Return (X, Y) of the center of cell containing provided text 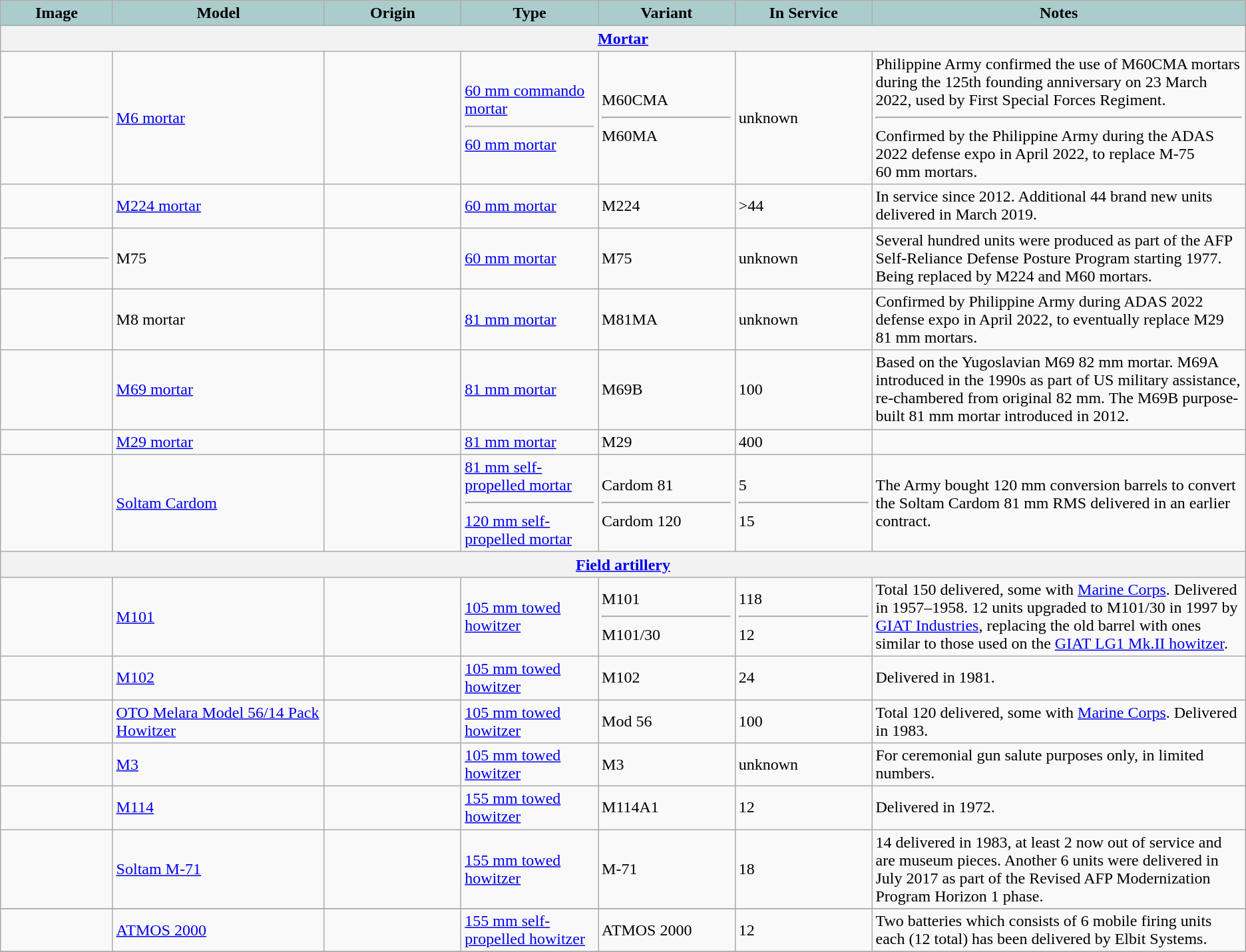
M69B (667, 390)
60 mm commando mortar60 mm mortar (530, 118)
Several hundred units were produced as part of the AFP Self-Reliance Defense Posture Program starting 1977. Being replaced by M224 and M60 mortars. (1058, 258)
Mod 56 (667, 721)
M-71 (667, 869)
Delivered in 1972. (1058, 808)
18 (803, 869)
M60CMAM60MA (667, 118)
Confirmed by Philippine Army during ADAS 2022 defense expo in April 2022, to eventually replace M29 81 mm mortars. (1058, 319)
For ceremonial gun salute purposes only, in limited numbers. (1058, 765)
M8 mortar (218, 319)
OTO Melara Model 56/14 Pack Howitzer (218, 721)
M81MA (667, 319)
M114 (218, 808)
Two batteries which consists of 6 mobile firing units each (12 total) has been delivered by Elbit Systems. (1058, 930)
Soltam M-71 (218, 869)
11812 (803, 616)
M29 (667, 442)
In service since 2012. Additional 44 brand new units delivered in March 2019. (1058, 206)
81 mm self-propelled mortar120 mm self-propelled mortar (530, 503)
The Army bought 120 mm conversion barrels to convert the Soltam Cardom 81 mm RMS delivered in an earlier contract. (1058, 503)
Mortar (623, 39)
Image (57, 13)
24 (803, 677)
M224 mortar (218, 206)
Soltam Cardom (218, 503)
M29 mortar (218, 442)
Notes (1058, 13)
M69 mortar (218, 390)
M101M101/30 (667, 616)
M114A1 (667, 808)
M6 mortar (218, 118)
In Service (803, 13)
Variant (667, 13)
400 (803, 442)
M101 (218, 616)
515 (803, 503)
Total 120 delivered, some with Marine Corps. Delivered in 1983. (1058, 721)
Type (530, 13)
Cardom 81Cardom 120 (667, 503)
155 mm self-propelled howitzer (530, 930)
Delivered in 1981. (1058, 677)
Origin (393, 13)
>44 (803, 206)
Model (218, 13)
Field artillery (623, 564)
M224 (667, 206)
